For the text-containing cell, return its midpoint in (X, Y) coordinate format. 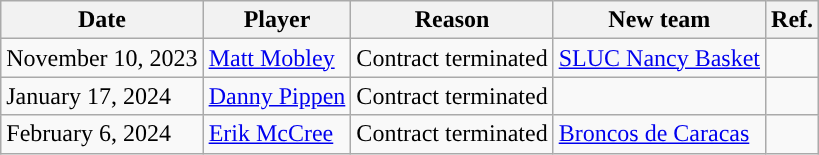
New team (659, 20)
Ref. (792, 20)
Danny Pippen (277, 96)
Matt Mobley (277, 58)
Broncos de Caracas (659, 134)
November 10, 2023 (102, 58)
Reason (452, 20)
Erik McCree (277, 134)
SLUC Nancy Basket (659, 58)
Player (277, 20)
January 17, 2024 (102, 96)
February 6, 2024 (102, 134)
Date (102, 20)
